Search for the cell housing the specified text and yield its (x, y) center coordinate. 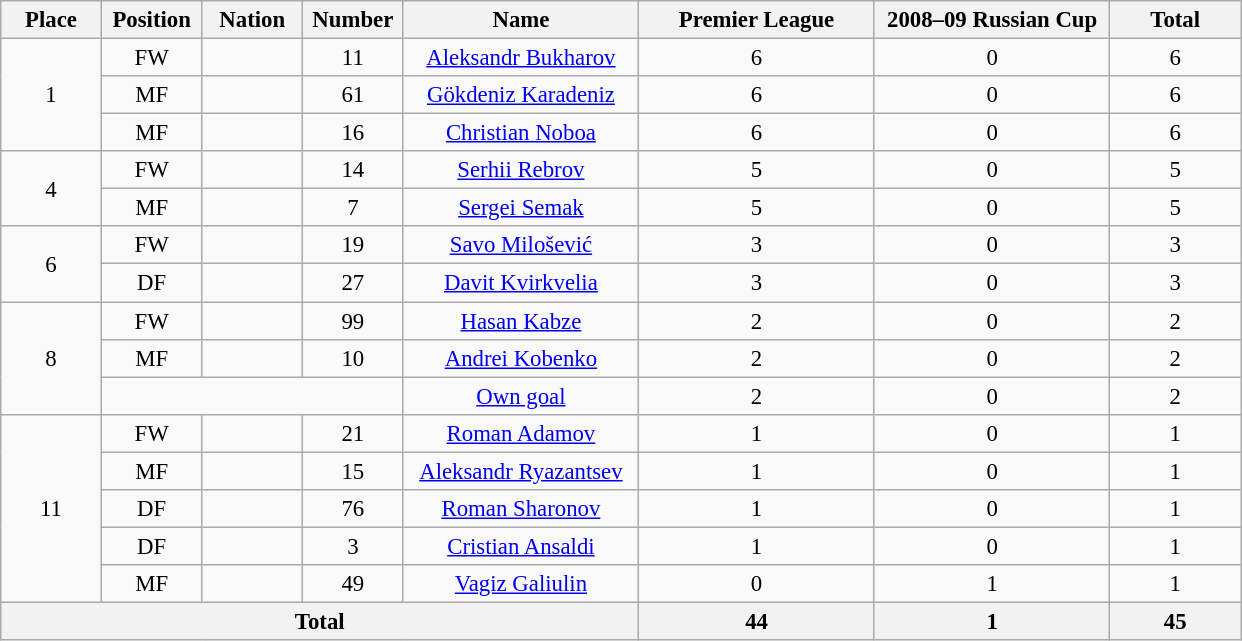
Davit Kvirkvelia (521, 283)
Cristian Ansaldi (521, 546)
4 (52, 188)
45 (1176, 621)
Serhii Rebrov (521, 170)
Own goal (521, 396)
99 (354, 321)
Place (52, 20)
7 (354, 208)
10 (354, 358)
Roman Sharonov (521, 509)
Christian Noboa (521, 133)
Gökdeniz Karadeniz (521, 95)
Savo Milošević (521, 245)
2008–09 Russian Cup (992, 20)
Premier League (757, 20)
Aleksandr Ryazantsev (521, 471)
14 (354, 170)
Andrei Kobenko (521, 358)
Hasan Kabze (521, 321)
61 (354, 95)
Roman Adamov (521, 433)
15 (354, 471)
Position (152, 20)
21 (354, 433)
Aleksandr Bukharov (521, 58)
44 (757, 621)
16 (354, 133)
Name (521, 20)
49 (354, 584)
Nation (252, 20)
27 (354, 283)
Sergei Semak (521, 208)
Vagiz Galiulin (521, 584)
19 (354, 245)
76 (354, 509)
8 (52, 358)
Number (354, 20)
